Locate the cell with the specified text and output its (X, Y) center coordinate. 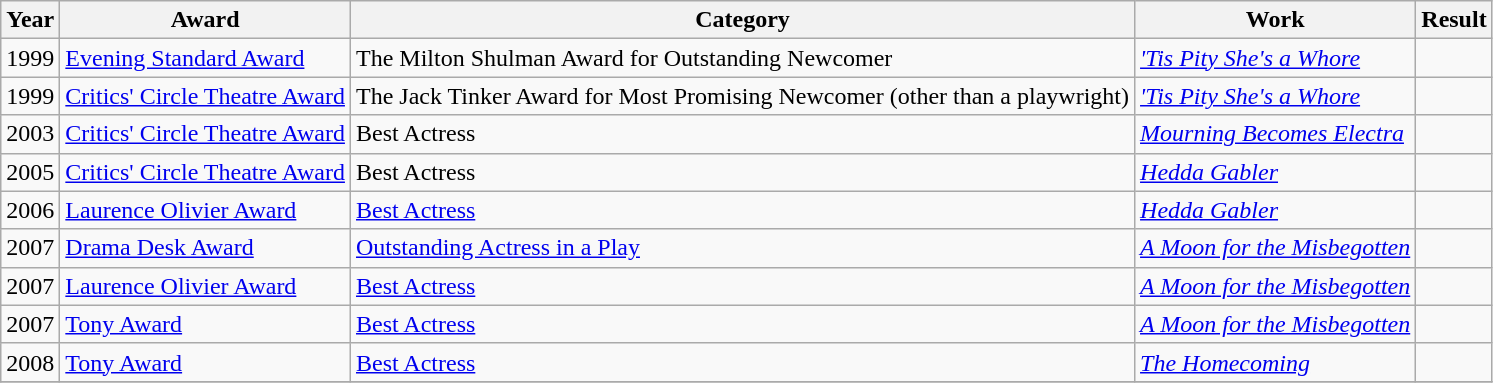
Year (30, 20)
2008 (30, 362)
Drama Desk Award (206, 248)
Work (1276, 20)
The Homecoming (1276, 362)
Award (206, 20)
2003 (30, 134)
2006 (30, 210)
The Jack Tinker Award for Most Promising Newcomer (other than a playwright) (742, 96)
Outstanding Actress in a Play (742, 248)
Evening Standard Award (206, 58)
2005 (30, 172)
Result (1454, 20)
Category (742, 20)
The Milton Shulman Award for Outstanding Newcomer (742, 58)
Mourning Becomes Electra (1276, 134)
